From the cell containing the given text, extract its center point as [x, y] coordinate. 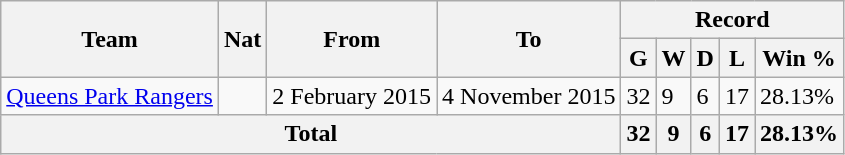
To [529, 39]
D [705, 58]
Team [110, 39]
W [674, 58]
Win % [798, 58]
G [638, 58]
L [736, 58]
Queens Park Rangers [110, 96]
Total [311, 134]
2 February 2015 [352, 96]
4 November 2015 [529, 96]
From [352, 39]
Nat [242, 39]
Record [732, 20]
